Detect which cell encompasses the target text, then output its [x, y] center coordinate. 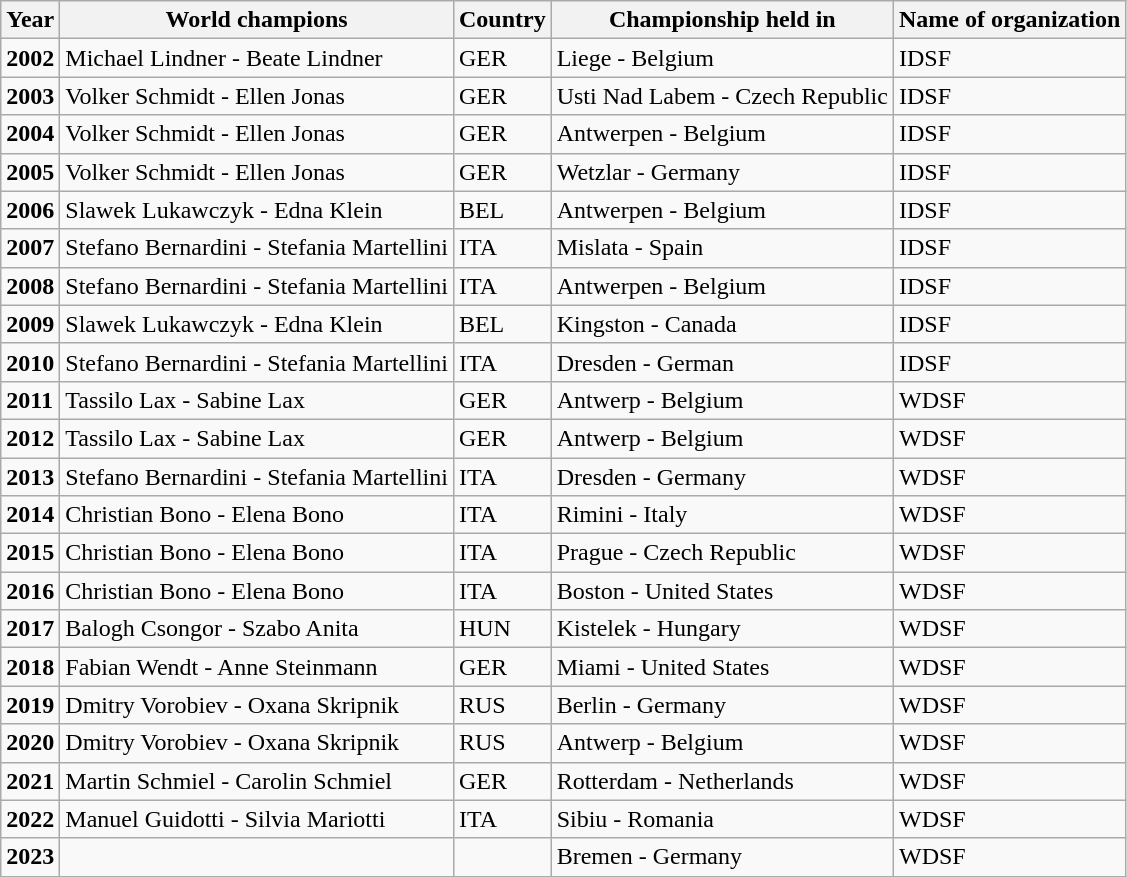
2011 [30, 400]
Rotterdam - Netherlands [722, 781]
2021 [30, 781]
2016 [30, 591]
2008 [30, 286]
2002 [30, 58]
Berlin - Germany [722, 705]
Championship held in [722, 20]
Year [30, 20]
Usti Nad Labem - Czech Republic [722, 96]
2010 [30, 362]
Dresden - German [722, 362]
Country [502, 20]
Kingston - Canada [722, 324]
Kistelek - Hungary [722, 629]
2005 [30, 172]
Liege - Belgium [722, 58]
Mislata - Spain [722, 248]
2009 [30, 324]
2022 [30, 819]
2023 [30, 857]
Sibiu - Romania [722, 819]
Prague - Czech Republic [722, 553]
Boston - United States [722, 591]
Manuel Guidotti - Silvia Mariotti [257, 819]
Dresden - Germany [722, 477]
HUN [502, 629]
2020 [30, 743]
2019 [30, 705]
World champions [257, 20]
2007 [30, 248]
2018 [30, 667]
2004 [30, 134]
Fabian Wendt - Anne Steinmann [257, 667]
2012 [30, 438]
Name of organization [1009, 20]
2015 [30, 553]
Bremen - Germany [722, 857]
Martin Schmiel - Carolin Schmiel [257, 781]
Michael Lindner - Beate Lindner [257, 58]
2003 [30, 96]
2014 [30, 515]
2006 [30, 210]
Balogh Csongor - Szabo Anita [257, 629]
Rimini - Italy [722, 515]
2013 [30, 477]
Miami - United States [722, 667]
Wetzlar - Germany [722, 172]
2017 [30, 629]
